For the text-containing cell, return its midpoint in (X, Y) coordinate format. 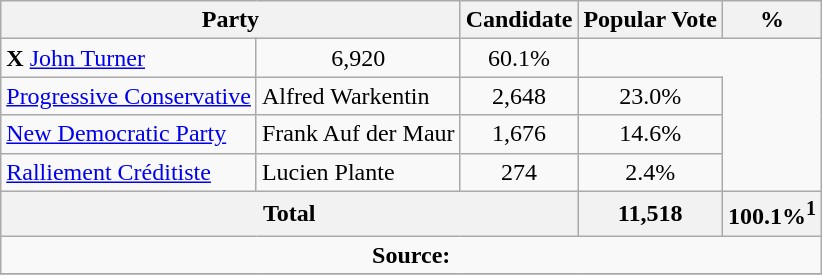
6,920 (358, 58)
Candidate (519, 20)
14.6% (650, 134)
274 (519, 172)
Frank Auf der Maur (358, 134)
23.0% (650, 96)
Alfred Warkentin (358, 96)
Source: (412, 255)
Total (290, 214)
Lucien Plante (358, 172)
% (772, 20)
Party (230, 20)
Popular Vote (650, 20)
Ralliement Créditiste (129, 172)
11,518 (650, 214)
60.1% (519, 58)
1,676 (519, 134)
2,648 (519, 96)
2.4% (650, 172)
X John Turner (129, 58)
Progressive Conservative (129, 96)
100.1%1 (772, 214)
New Democratic Party (129, 134)
